Pinpoint the cell where the given text exists, returning its [X, Y] midpoint coordinate. 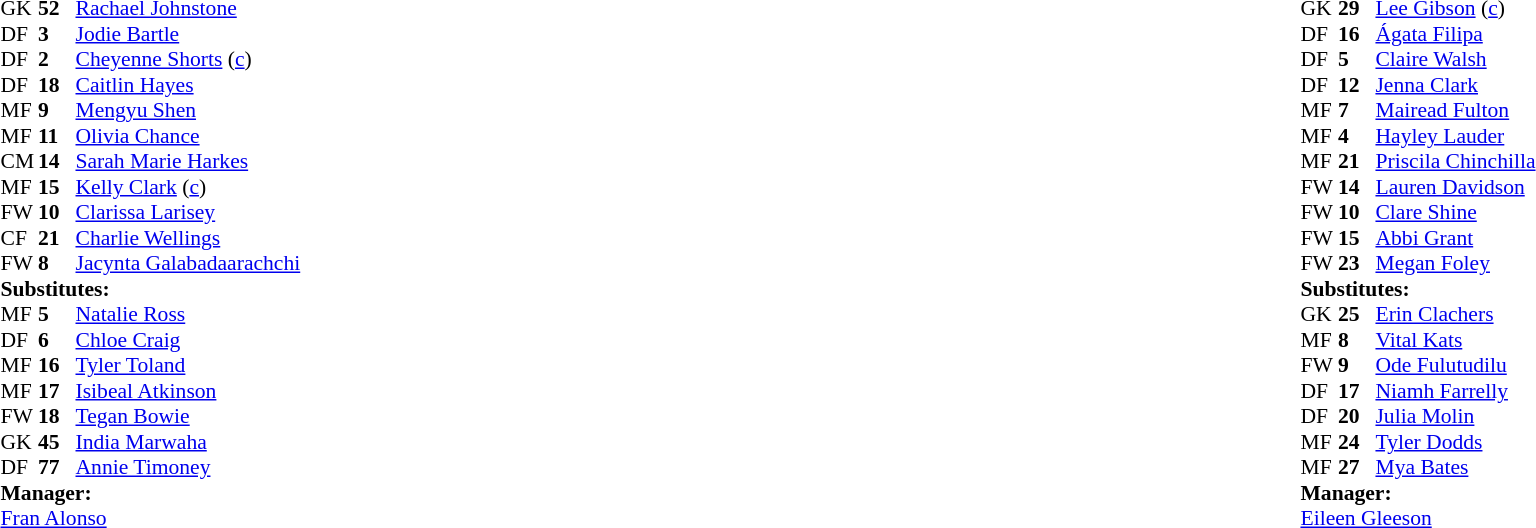
Hayley Lauder [1455, 136]
Megan Foley [1455, 263]
Kelly Clark (c) [188, 187]
Priscila Chinchilla [1455, 161]
Mengyu Shen [188, 111]
Tegan Bowie [188, 417]
Claire Walsh [1455, 59]
Natalie Ross [188, 315]
Abbi Grant [1455, 238]
Jodie Bartle [188, 34]
Tyler Toland [188, 365]
12 [1357, 85]
Lauren Davidson [1455, 187]
Julia Molin [1455, 417]
Jacynta Galabadaarachchi [188, 263]
24 [1357, 442]
7 [1357, 111]
77 [57, 467]
20 [1357, 417]
27 [1357, 467]
23 [1357, 263]
Clare Shine [1455, 213]
CF [19, 238]
11 [57, 136]
Vital Kats [1455, 340]
Cheyenne Shorts (c) [188, 59]
Annie Timoney [188, 467]
Mya Bates [1455, 467]
India Marwaha [188, 442]
Olivia Chance [188, 136]
Isibeal Atkinson [188, 391]
Tyler Dodds [1455, 442]
Jenna Clark [1455, 85]
CM [19, 161]
6 [57, 340]
Mairead Fulton [1455, 111]
2 [57, 59]
Erin Clachers [1455, 315]
Caitlin Hayes [188, 85]
3 [57, 34]
Sarah Marie Harkes [188, 161]
Ode Fulutudilu [1455, 365]
Niamh Farrelly [1455, 391]
Clarissa Larisey [188, 213]
25 [1357, 315]
Chloe Craig [188, 340]
4 [1357, 136]
Ágata Filipa [1455, 34]
Charlie Wellings [188, 238]
45 [57, 442]
